Search for the cell housing the specified text and yield its (X, Y) center coordinate. 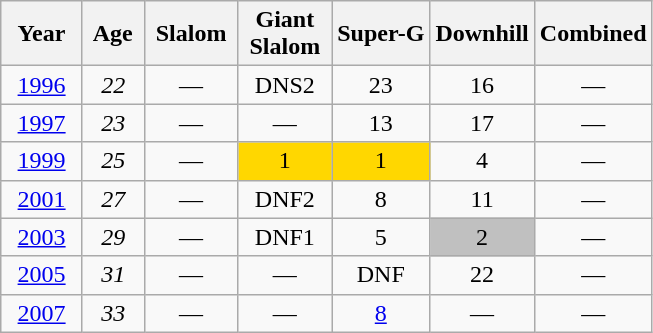
4 (482, 161)
1999 (42, 161)
33 (113, 313)
31 (113, 275)
1996 (42, 85)
Year (42, 34)
5 (381, 237)
2005 (42, 275)
Slalom (191, 34)
2003 (42, 237)
2001 (42, 199)
16 (482, 85)
Combined (593, 34)
11 (482, 199)
DNF1 (285, 237)
Age (113, 34)
Giant Slalom (285, 34)
27 (113, 199)
29 (113, 237)
17 (482, 123)
2007 (42, 313)
Super-G (381, 34)
Downhill (482, 34)
DNS2 (285, 85)
DNF2 (285, 199)
1997 (42, 123)
25 (113, 161)
13 (381, 123)
DNF (381, 275)
2 (482, 237)
